Find where the given text appears and provide that cell's center as [x, y] coordinate. 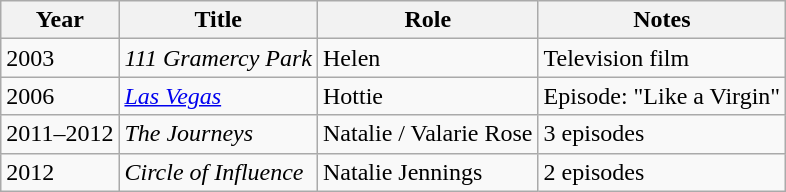
The Journeys [218, 134]
2003 [60, 58]
Television film [662, 58]
Hottie [428, 96]
Helen [428, 58]
Title [218, 20]
Notes [662, 20]
Role [428, 20]
Las Vegas [218, 96]
2006 [60, 96]
111 Gramercy Park [218, 58]
Year [60, 20]
3 episodes [662, 134]
2011–2012 [60, 134]
Natalie / Valarie Rose [428, 134]
Natalie Jennings [428, 172]
Episode: "Like a Virgin" [662, 96]
2012 [60, 172]
Circle of Influence [218, 172]
2 episodes [662, 172]
